Pinpoint the cell where the given text exists, returning its (x, y) midpoint coordinate. 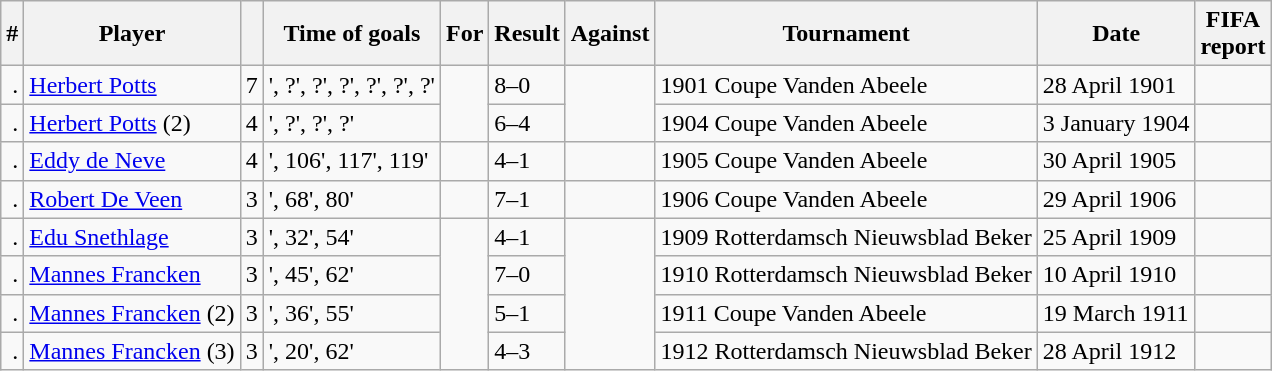
', 106', 117', 119' (352, 161)
Mannes Francken (3) (132, 351)
Date (1116, 34)
Herbert Potts (132, 85)
', 45', 62' (352, 275)
Edu Snethlage (132, 237)
30 April 1905 (1116, 161)
1901 Coupe Vanden Abeele (846, 85)
7 (252, 85)
1909 Rotterdamsch Nieuwsblad Beker (846, 237)
Robert De Veen (132, 199)
19 March 1911 (1116, 313)
Eddy de Neve (132, 161)
25 April 1909 (1116, 237)
1905 Coupe Vanden Abeele (846, 161)
Mannes Francken (2) (132, 313)
Player (132, 34)
FIFAreport (1233, 34)
3 January 1904 (1116, 123)
Result (527, 34)
Time of goals (352, 34)
8–0 (527, 85)
7–1 (527, 199)
6–4 (527, 123)
28 April 1901 (1116, 85)
1904 Coupe Vanden Abeele (846, 123)
', ?', ?', ?' (352, 123)
4–3 (527, 351)
1910 Rotterdamsch Nieuwsblad Beker (846, 275)
Tournament (846, 34)
Herbert Potts (2) (132, 123)
Against (610, 34)
', 68', 80' (352, 199)
1912 Rotterdamsch Nieuwsblad Beker (846, 351)
5–1 (527, 313)
', ?', ?', ?', ?', ?', ?' (352, 85)
1911 Coupe Vanden Abeele (846, 313)
', 36', 55' (352, 313)
Mannes Francken (132, 275)
', 32', 54' (352, 237)
For (464, 34)
28 April 1912 (1116, 351)
# (12, 34)
1906 Coupe Vanden Abeele (846, 199)
10 April 1910 (1116, 275)
29 April 1906 (1116, 199)
', 20', 62' (352, 351)
7–0 (527, 275)
